Pinpoint the cell where the given text exists, returning its [X, Y] midpoint coordinate. 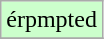
érpmpted [52, 20]
